Return (X, Y) of the center of cell containing provided text 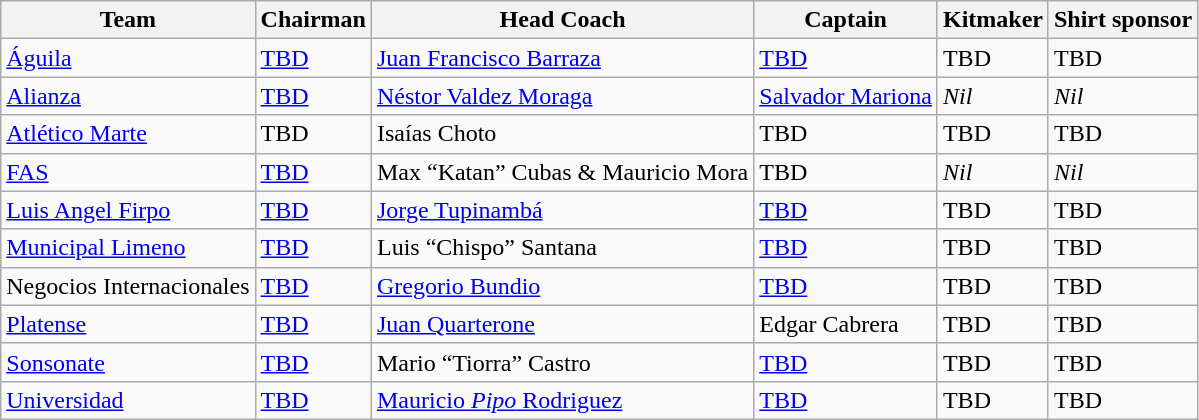
Luis “Chispo” Santana (562, 248)
Águila (128, 58)
Juan Quarterone (562, 324)
Municipal Limeno (128, 248)
Juan Francisco Barraza (562, 58)
Captain (846, 20)
Mauricio Pipo Rodriguez (562, 400)
Edgar Cabrera (846, 324)
Universidad (128, 400)
Néstor Valdez Moraga (562, 96)
Mario “Tiorra” Castro (562, 362)
FAS (128, 172)
Kitmaker (992, 20)
Alianza (128, 96)
Shirt sponsor (1122, 20)
Team (128, 20)
Atlético Marte (128, 134)
Head Coach (562, 20)
Jorge Tupinambá (562, 210)
Max “Katan” Cubas & Mauricio Mora (562, 172)
Luis Angel Firpo (128, 210)
Platense (128, 324)
Isaías Choto (562, 134)
Negocios Internacionales (128, 286)
Chairman (313, 20)
Salvador Mariona (846, 96)
Gregorio Bundio (562, 286)
Sonsonate (128, 362)
